Output the [x, y] coordinate of the center of the cell containing the given text.  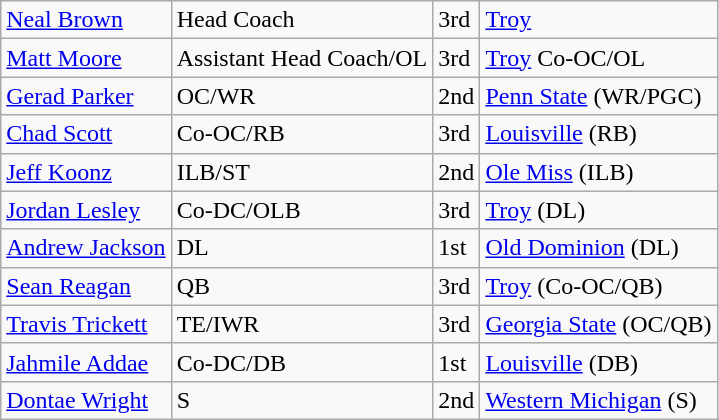
Sean Reagan [86, 286]
S [302, 400]
Troy Co-OC/OL [598, 58]
Co-OC/RB [302, 134]
Chad Scott [86, 134]
DL [302, 248]
Jordan Lesley [86, 210]
Troy [598, 20]
TE/IWR [302, 324]
OC/WR [302, 96]
Gerad Parker [86, 96]
Assistant Head Coach/OL [302, 58]
Jahmile Addae [86, 362]
Head Coach [302, 20]
Troy (Co-OC/QB) [598, 286]
Co-DC/OLB [302, 210]
Ole Miss (ILB) [598, 172]
Old Dominion (DL) [598, 248]
Andrew Jackson [86, 248]
Louisville (DB) [598, 362]
Dontae Wright [86, 400]
Travis Trickett [86, 324]
Jeff Koonz [86, 172]
ILB/ST [302, 172]
Georgia State (OC/QB) [598, 324]
Western Michigan (S) [598, 400]
Troy (DL) [598, 210]
Co-DC/DB [302, 362]
QB [302, 286]
Louisville (RB) [598, 134]
Neal Brown [86, 20]
Penn State (WR/PGC) [598, 96]
Matt Moore [86, 58]
